Determine the (X, Y) coordinate at the center of the cell enclosing the given text.  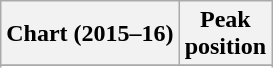
Chart (2015–16) (90, 34)
Peak position (225, 34)
